Detect which cell encompasses the target text, then output its [X, Y] center coordinate. 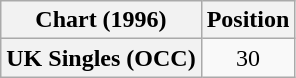
UK Singles (OCC) [101, 58]
Position [248, 20]
Chart (1996) [101, 20]
30 [248, 58]
